Extract the [x, y] coordinate from the center of the cell holding the provided text.  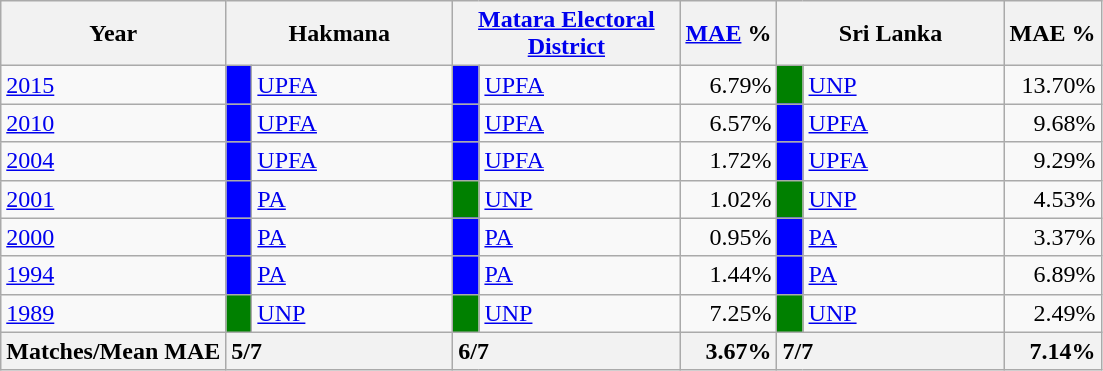
1.02% [728, 199]
2000 [114, 237]
7.14% [1052, 351]
6/7 [566, 351]
6.79% [728, 85]
1989 [114, 313]
2010 [114, 123]
5/7 [340, 351]
6.57% [728, 123]
9.68% [1052, 123]
7/7 [890, 351]
Hakmana [340, 34]
3.67% [728, 351]
2004 [114, 161]
Matches/Mean MAE [114, 351]
4.53% [1052, 199]
1.72% [728, 161]
3.37% [1052, 237]
13.70% [1052, 85]
1994 [114, 275]
Year [114, 34]
1.44% [728, 275]
Matara Electoral District [566, 34]
7.25% [728, 313]
Sri Lanka [890, 34]
9.29% [1052, 161]
2015 [114, 85]
2001 [114, 199]
0.95% [728, 237]
6.89% [1052, 275]
2.49% [1052, 313]
